Identify which cell holds the provided text, then report its (x, y) central coordinate. 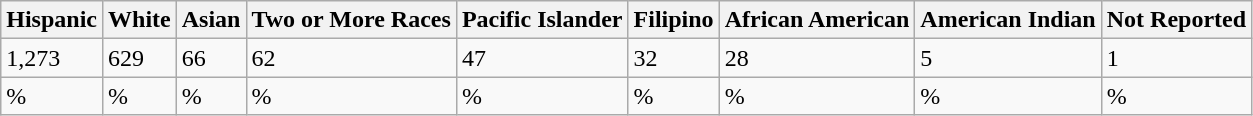
66 (211, 58)
5 (1008, 58)
Pacific Islander (542, 20)
Two or More Races (351, 20)
Hispanic (52, 20)
629 (140, 58)
American Indian (1008, 20)
1,273 (52, 58)
Not Reported (1176, 20)
Asian (211, 20)
28 (817, 58)
47 (542, 58)
1 (1176, 58)
White (140, 20)
African American (817, 20)
32 (674, 58)
Filipino (674, 20)
62 (351, 58)
